Return the (X, Y) coordinate for the center point of the cell that contains the specified text.  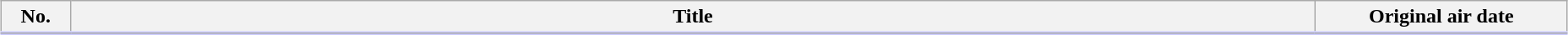
Title (693, 17)
Original air date (1441, 17)
No. (35, 17)
